Output the (x, y) coordinate of the center of the cell containing the given text.  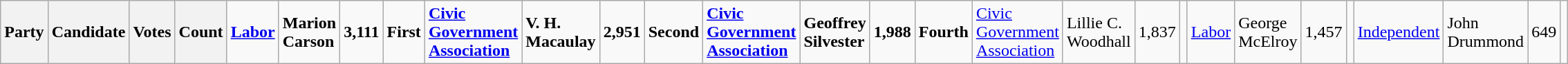
V. H. Macaulay (561, 32)
Lillie C. Woodhall (1099, 32)
First (404, 32)
1,988 (892, 32)
Fourth (943, 32)
1,837 (1157, 32)
Candidate (88, 32)
1,457 (1323, 32)
649 (1544, 32)
Geoffrey Silvester (835, 32)
3,111 (362, 32)
Party (24, 32)
Marion Carson (309, 32)
Independent (1399, 32)
Count (200, 32)
Second (673, 32)
George McElroy (1268, 32)
2,951 (622, 32)
John Drummond (1486, 32)
Votes (152, 32)
